Output the (X, Y) coordinate of the center of the cell containing the given text.  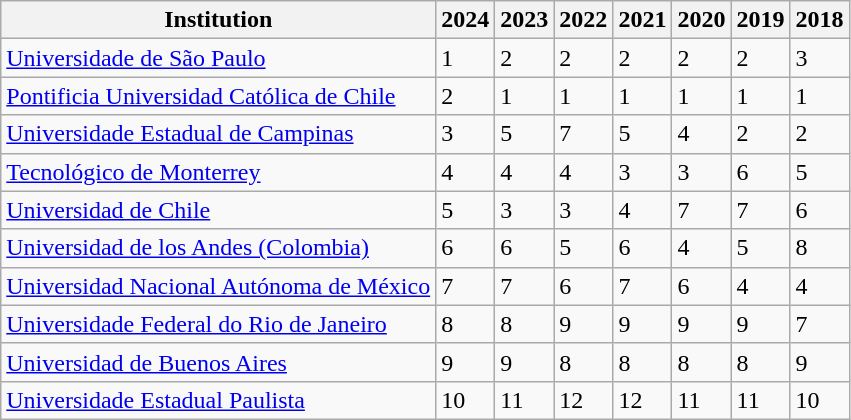
2019 (760, 20)
Universidade Estadual Paulista (218, 400)
2018 (820, 20)
Institution (218, 20)
2021 (642, 20)
Pontificia Universidad Católica de Chile (218, 96)
Universidade Estadual de Campinas (218, 134)
2024 (466, 20)
Universidade Federal do Rio de Janeiro (218, 324)
2023 (524, 20)
2022 (584, 20)
Tecnológico de Monterrey (218, 172)
2020 (702, 20)
Universidade de São Paulo (218, 58)
Universidad de Chile (218, 210)
Universidad de Buenos Aires (218, 362)
Universidad de los Andes (Colombia) (218, 248)
Universidad Nacional Autónoma de México (218, 286)
